Pinpoint the cell where the given text exists, returning its (x, y) midpoint coordinate. 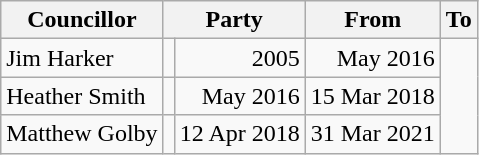
Jim Harker (82, 58)
15 Mar 2018 (372, 96)
12 Apr 2018 (240, 134)
Councillor (82, 20)
Heather Smith (82, 96)
31 Mar 2021 (372, 134)
Party (234, 20)
Matthew Golby (82, 134)
2005 (240, 58)
From (372, 20)
To (458, 20)
